Capture the cell that displays the provided text and extract its (x, y) central coordinate. 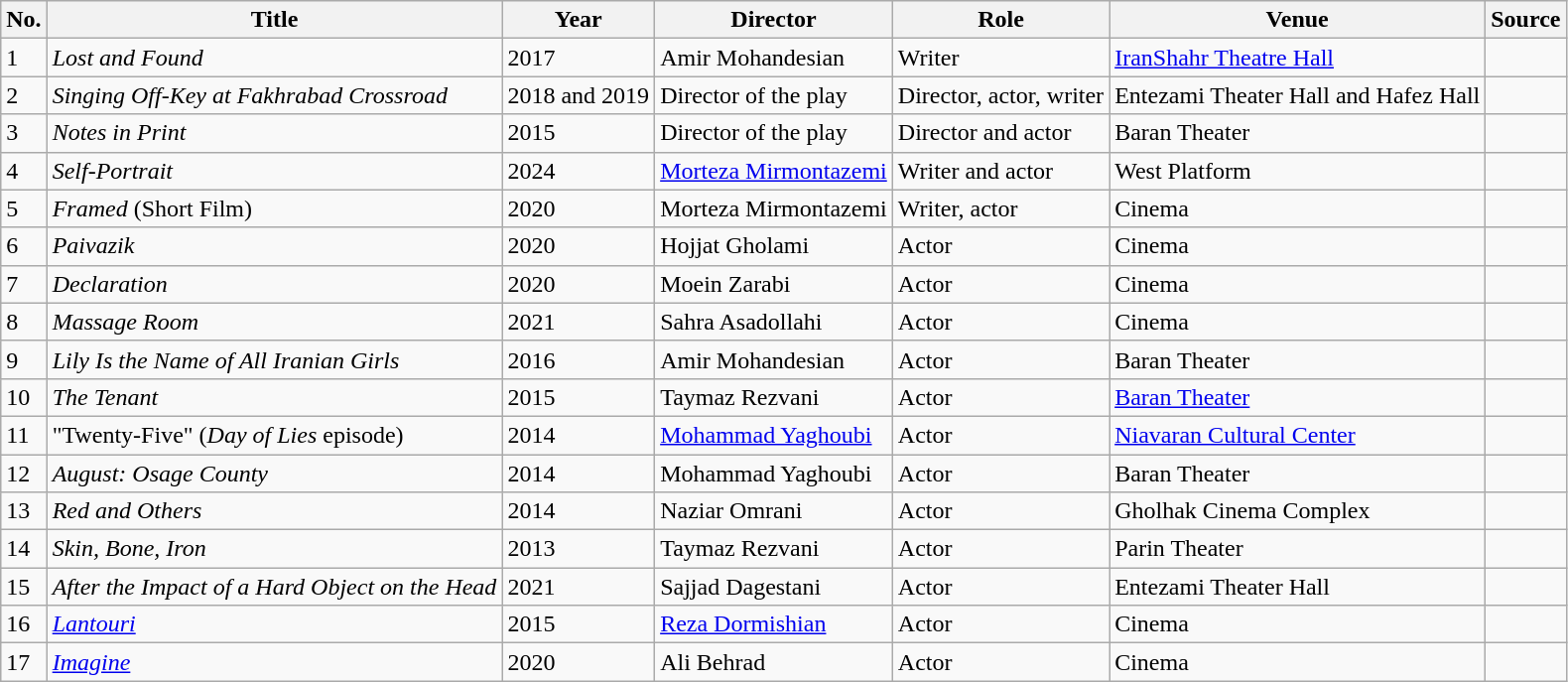
Naziar Omrani (774, 511)
Sahra Asadollahi (774, 322)
Writer (1000, 58)
1 (24, 58)
9 (24, 359)
2013 (579, 549)
August: Osage County (274, 474)
6 (24, 246)
17 (24, 662)
After the Impact of a Hard Object on the Head (274, 587)
Director (774, 20)
7 (24, 284)
2 (24, 95)
5 (24, 208)
Massage Room (274, 322)
Gholhak Cinema Complex (1298, 511)
3 (24, 133)
Title (274, 20)
Paivazik (274, 246)
10 (24, 397)
Venue (1298, 20)
Director and actor (1000, 133)
Niavaran Cultural Center (1298, 435)
Source (1526, 20)
West Platform (1298, 171)
11 (24, 435)
"Twenty-Five" (Day of Lies episode) (274, 435)
12 (24, 474)
8 (24, 322)
Declaration (274, 284)
Self-Portrait (274, 171)
Entezami Theater Hall and Hafez Hall (1298, 95)
Sajjad Dagestani (774, 587)
2017 (579, 58)
The Tenant (274, 397)
Lost and Found (274, 58)
Moein Zarabi (774, 284)
Reza Dormishian (774, 624)
Framed (Short Film) (274, 208)
15 (24, 587)
Parin Theater (1298, 549)
4 (24, 171)
No. (24, 20)
2024 (579, 171)
13 (24, 511)
Hojjat Gholami (774, 246)
Skin, Bone, Iron (274, 549)
Director, actor, writer (1000, 95)
2018 and 2019 (579, 95)
Ali Behrad (774, 662)
Year (579, 20)
2016 (579, 359)
Writer and actor (1000, 171)
Role (1000, 20)
Entezami Theater Hall (1298, 587)
Lantouri (274, 624)
16 (24, 624)
Lily Is the Name of All Iranian Girls (274, 359)
Red and Others (274, 511)
Notes in Print (274, 133)
Imagine (274, 662)
14 (24, 549)
Singing Off-Key at Fakhrabad Crossroad (274, 95)
IranShahr Theatre Hall (1298, 58)
Writer, actor (1000, 208)
